Identify which cell holds the provided text, then report its (x, y) central coordinate. 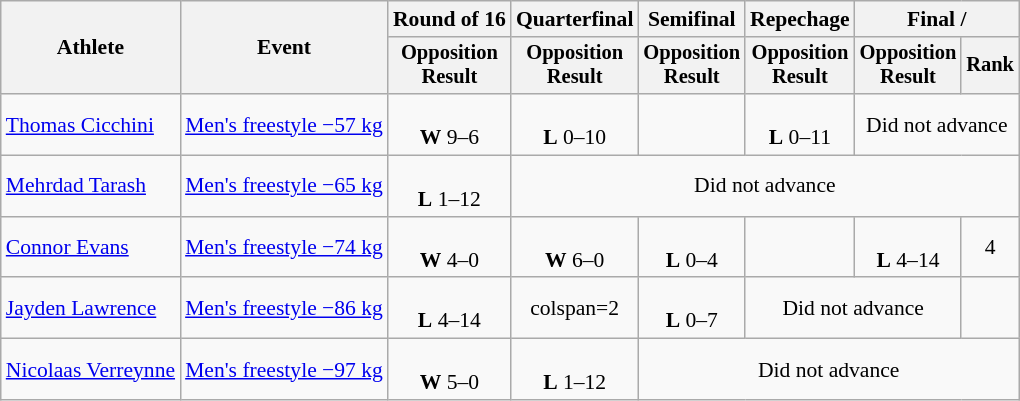
Men's freestyle −74 kg (284, 248)
Men's freestyle −86 kg (284, 308)
Mehrdad Tarash (90, 186)
Connor Evans (90, 248)
4 (990, 248)
Semifinal (692, 19)
W 4–0 (450, 248)
L 0–4 (692, 248)
L 0–10 (575, 124)
Men's freestyle −65 kg (284, 186)
Thomas Cicchini (90, 124)
W 5–0 (450, 370)
W 9–6 (450, 124)
Quarterfinal (575, 19)
Rank (990, 66)
Nicolaas Verreynne (90, 370)
Event (284, 48)
Final / (937, 19)
W 6–0 (575, 248)
Jayden Lawrence (90, 308)
colspan=2 (575, 308)
Round of 16 (450, 19)
Athlete (90, 48)
L 0–11 (800, 124)
Men's freestyle −97 kg (284, 370)
Repechage (800, 19)
Men's freestyle −57 kg (284, 124)
L 0–7 (692, 308)
